Determine the [x, y] coordinate at the center of the cell enclosing the given text.  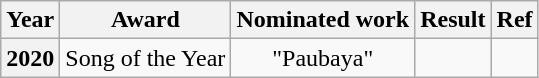
2020 [30, 58]
Nominated work [323, 20]
Year [30, 20]
Ref [514, 20]
"Paubaya" [323, 58]
Award [146, 20]
Result [453, 20]
Song of the Year [146, 58]
